Scan for the cell matching the given text and deliver its (X, Y) coordinate at center. 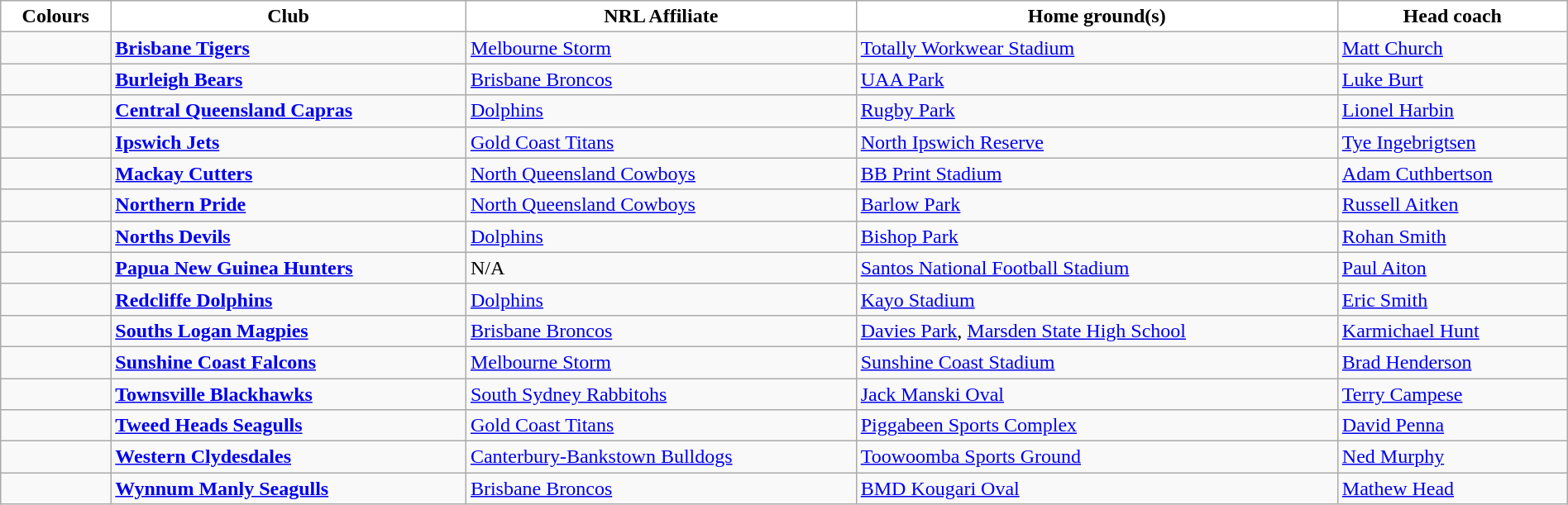
Mackay Cutters (289, 174)
Tweed Heads Seagulls (289, 426)
South Sydney Rabbitohs (661, 394)
Luke Burt (1452, 79)
Terry Campese (1452, 394)
Burleigh Bears (289, 79)
Paul Aiton (1452, 268)
Lionel Harbin (1452, 111)
Brisbane Tigers (289, 48)
Ipswich Jets (289, 142)
BB Print Stadium (1097, 174)
Head coach (1452, 17)
Brad Henderson (1452, 362)
Santos National Football Stadium (1097, 268)
Rohan Smith (1452, 236)
Eric Smith (1452, 299)
Colours (56, 17)
Redcliffe Dolphins (289, 299)
Souths Logan Magpies (289, 331)
Wynnum Manly Seagulls (289, 488)
Sunshine Coast Stadium (1097, 362)
Canterbury-Bankstown Bulldogs (661, 457)
Bishop Park (1097, 236)
David Penna (1452, 426)
Sunshine Coast Falcons (289, 362)
Tye Ingebrigtsen (1452, 142)
Northern Pride (289, 205)
Russell Aitken (1452, 205)
Kayo Stadium (1097, 299)
Western Clydesdales (289, 457)
Mathew Head (1452, 488)
Central Queensland Capras (289, 111)
Jack Manski Oval (1097, 394)
Rugby Park (1097, 111)
Totally Workwear Stadium (1097, 48)
Barlow Park (1097, 205)
BMD Kougari Oval (1097, 488)
UAA Park (1097, 79)
Toowoomba Sports Ground (1097, 457)
Matt Church (1452, 48)
Adam Cuthbertson (1452, 174)
NRL Affiliate (661, 17)
Papua New Guinea Hunters (289, 268)
N/A (661, 268)
Piggabeen Sports Complex (1097, 426)
North Ipswich Reserve (1097, 142)
Karmichael Hunt (1452, 331)
Davies Park, Marsden State High School (1097, 331)
Townsville Blackhawks (289, 394)
Norths Devils (289, 236)
Club (289, 17)
Home ground(s) (1097, 17)
Ned Murphy (1452, 457)
